Pinpoint the cell where the given text exists, returning its (X, Y) midpoint coordinate. 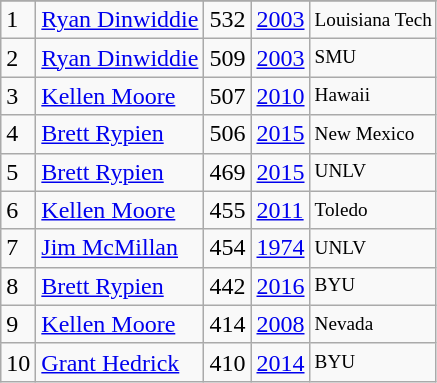
8 (18, 286)
469 (228, 172)
2010 (280, 96)
5 (18, 172)
1 (18, 20)
10 (18, 362)
442 (228, 286)
Nevada (373, 324)
Hawaii (373, 96)
2014 (280, 362)
414 (228, 324)
2 (18, 58)
4 (18, 134)
2008 (280, 324)
9 (18, 324)
455 (228, 210)
New Mexico (373, 134)
507 (228, 96)
532 (228, 20)
SMU (373, 58)
Toledo (373, 210)
2016 (280, 286)
454 (228, 248)
Grant Hedrick (120, 362)
509 (228, 58)
1974 (280, 248)
2011 (280, 210)
Louisiana Tech (373, 20)
6 (18, 210)
Jim McMillan (120, 248)
3 (18, 96)
7 (18, 248)
506 (228, 134)
410 (228, 362)
